Output the [X, Y] coordinate of the center of the cell containing the given text.  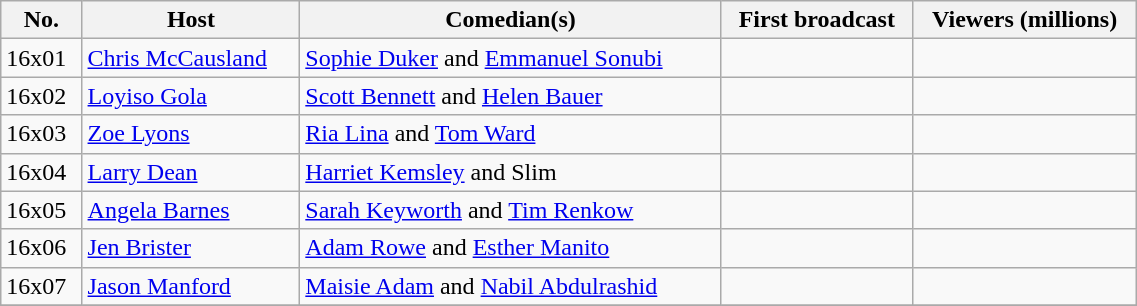
16x01 [42, 58]
No. [42, 20]
Zoe Lyons [191, 134]
Angela Barnes [191, 210]
Viewers (millions) [1024, 20]
16x04 [42, 172]
16x05 [42, 210]
Maisie Adam and Nabil Abdulrashid [510, 286]
Sophie Duker and Emmanuel Sonubi [510, 58]
Jason Manford [191, 286]
First broadcast [816, 20]
16x07 [42, 286]
16x03 [42, 134]
16x06 [42, 248]
Harriet Kemsley and Slim [510, 172]
Ria Lina and Tom Ward [510, 134]
Jen Brister [191, 248]
Scott Bennett and Helen Bauer [510, 96]
16x02 [42, 96]
Chris McCausland [191, 58]
Larry Dean [191, 172]
Comedian(s) [510, 20]
Loyiso Gola [191, 96]
Adam Rowe and Esther Manito [510, 248]
Host [191, 20]
Sarah Keyworth and Tim Renkow [510, 210]
